Search for the cell housing the specified text and yield its (X, Y) center coordinate. 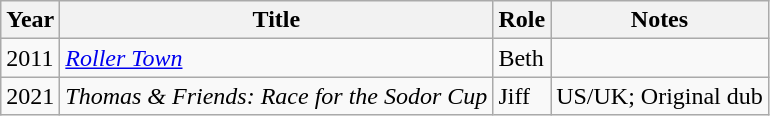
2021 (30, 96)
Notes (660, 20)
Role (522, 20)
Year (30, 20)
Jiff (522, 96)
US/UK; Original dub (660, 96)
2011 (30, 58)
Roller Town (276, 58)
Thomas & Friends: Race for the Sodor Cup (276, 96)
Beth (522, 58)
Title (276, 20)
